Find where the given text appears and provide that cell's center as [X, Y] coordinate. 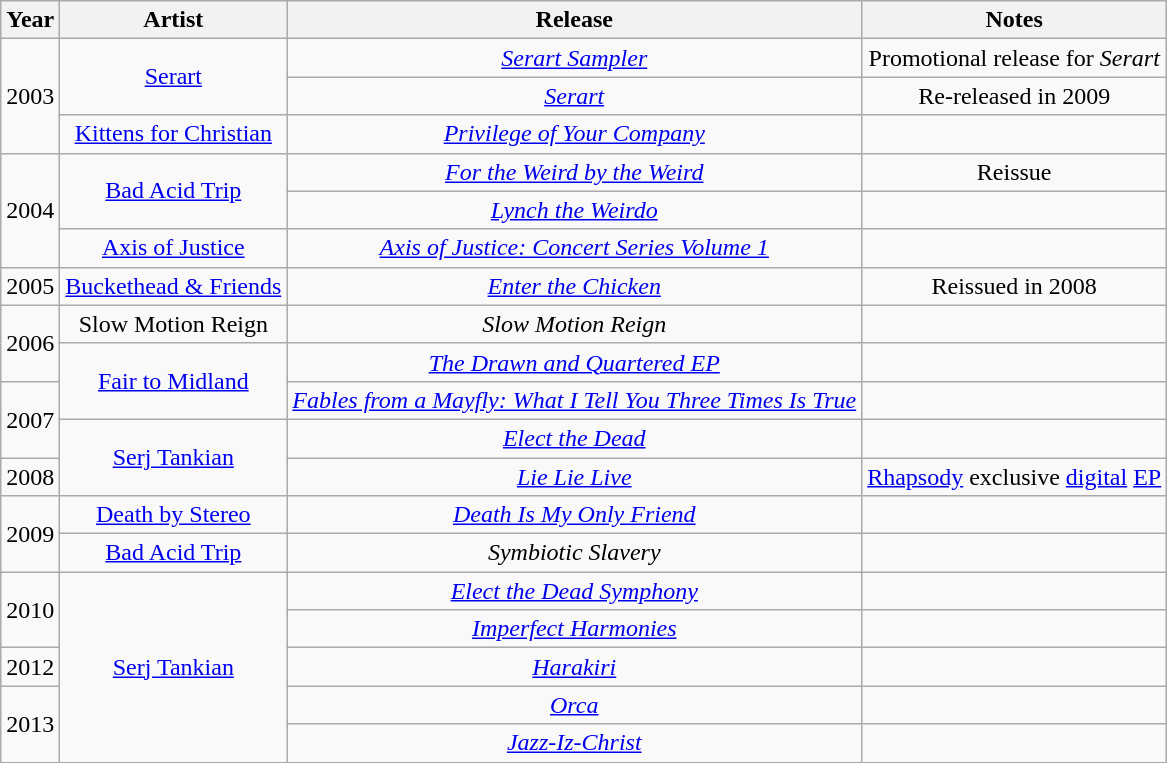
Release [574, 20]
Buckethead & Friends [174, 286]
2007 [30, 419]
2008 [30, 477]
Axis of Justice: Concert Series Volume 1 [574, 248]
Re-released in 2009 [1014, 96]
Jazz-Iz-Christ [574, 743]
2005 [30, 286]
Promotional release for Serart [1014, 58]
2012 [30, 667]
Notes [1014, 20]
Reissued in 2008 [1014, 286]
Axis of Justice [174, 248]
Orca [574, 705]
For the Weird by the Weird [574, 172]
The Drawn and Quartered EP [574, 362]
2010 [30, 610]
Reissue [1014, 172]
Rhapsody exclusive digital EP [1014, 477]
2003 [30, 96]
Kittens for Christian [174, 134]
Artist [174, 20]
Imperfect Harmonies [574, 629]
Fables from a Mayfly: What I Tell You Three Times Is True [574, 400]
Lie Lie Live [574, 477]
Year [30, 20]
2009 [30, 534]
Harakiri [574, 667]
Elect the Dead Symphony [574, 591]
Enter the Chicken [574, 286]
Symbiotic Slavery [574, 553]
Elect the Dead [574, 438]
2013 [30, 724]
Death by Stereo [174, 515]
Fair to Midland [174, 381]
Serart Sampler [574, 58]
Death Is My Only Friend [574, 515]
Privilege of Your Company [574, 134]
2006 [30, 343]
2004 [30, 210]
Lynch the Weirdo [574, 210]
